For the text-containing cell, return its midpoint in (X, Y) coordinate format. 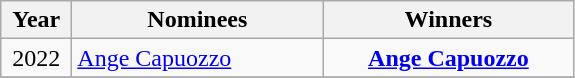
Nominees (198, 20)
Winners (448, 20)
Year (36, 20)
2022 (36, 58)
